Provide the (X, Y) coordinate of the cell's center where the given text is located.  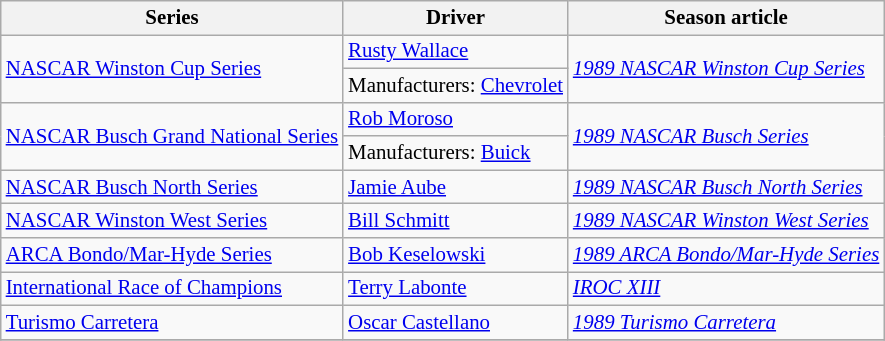
NASCAR Busch Grand National Series (172, 136)
Bob Keselowski (456, 255)
1989 ARCA Bondo/Mar-Hyde Series (726, 255)
1989 NASCAR Winston Cup Series (726, 68)
1989 NASCAR Winston West Series (726, 221)
Series (172, 18)
IROC XIII (726, 288)
Manufacturers: Chevrolet (456, 85)
Rusty Wallace (456, 51)
International Race of Champions (172, 288)
Bill Schmitt (456, 221)
Driver (456, 18)
Manufacturers: Buick (456, 153)
Rob Moroso (456, 119)
Season article (726, 18)
1989 NASCAR Busch Series (726, 136)
Oscar Castellano (456, 322)
1989 Turismo Carretera (726, 322)
NASCAR Winston Cup Series (172, 68)
NASCAR Busch North Series (172, 187)
NASCAR Winston West Series (172, 221)
ARCA Bondo/Mar-Hyde Series (172, 255)
Turismo Carretera (172, 322)
Jamie Aube (456, 187)
1989 NASCAR Busch North Series (726, 187)
Terry Labonte (456, 288)
